Find where the given text appears and provide that cell's center as [x, y] coordinate. 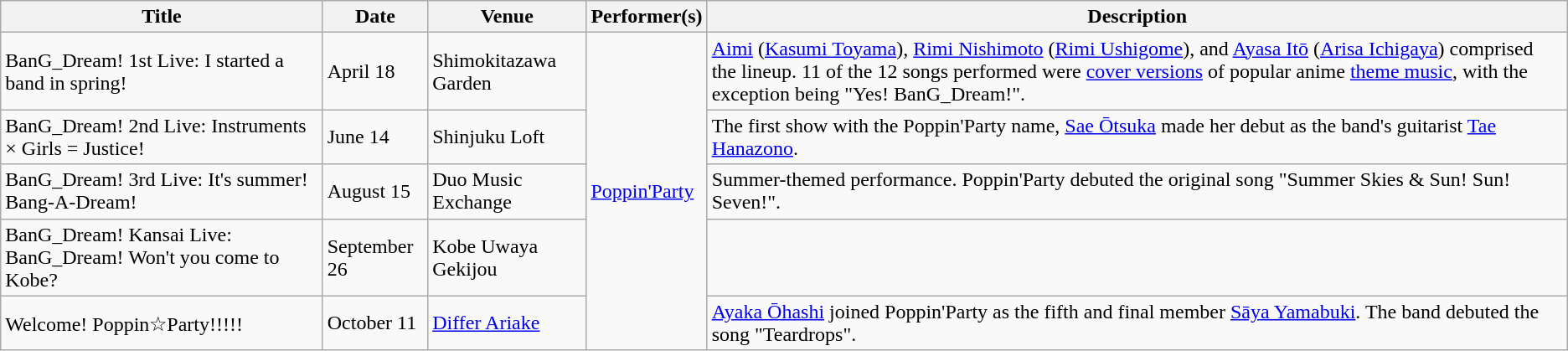
Summer-themed performance. Poppin'Party debuted the original song "Summer Skies & Sun! Sun! Seven!". [1137, 191]
BanG_Dream! 2nd Live: Instruments × Girls = Justice! [162, 137]
April 18 [375, 71]
Duo Music Exchange [508, 191]
August 15 [375, 191]
June 14 [375, 137]
September 26 [375, 257]
Description [1137, 17]
BanG_Dream! 1st Live: I started a band in spring! [162, 71]
BanG_Dream! 3rd Live: It's summer! Bang-A-Dream! [162, 191]
Performer(s) [647, 17]
Shinjuku Loft [508, 137]
October 11 [375, 323]
Venue [508, 17]
BanG_Dream! Kansai Live: BanG_Dream! Won't you come to Kobe? [162, 257]
The first show with the Poppin'Party name, Sae Ōtsuka made her debut as the band's guitarist Tae Hanazono. [1137, 137]
Differ Ariake [508, 323]
Ayaka Ōhashi joined Poppin'Party as the fifth and final member Sāya Yamabuki. The band debuted the song "Teardrops". [1137, 323]
Welcome! Poppin☆Party!!!!! [162, 323]
Poppin'Party [647, 191]
Title [162, 17]
Date [375, 17]
Kobe Uwaya Gekijou [508, 257]
Shimokitazawa Garden [508, 71]
